Search for the cell housing the specified text and yield its [X, Y] center coordinate. 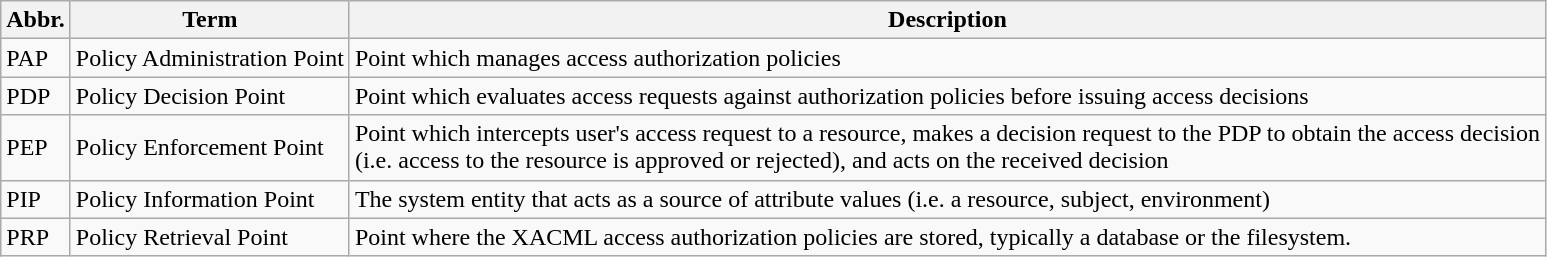
Point which evaluates access requests against authorization policies before issuing access decisions [947, 96]
PRP [36, 237]
The system entity that acts as a source of attribute values (i.e. a resource, subject, environment) [947, 199]
Abbr. [36, 20]
PDP [36, 96]
PEP [36, 148]
Description [947, 20]
Point which manages access authorization policies [947, 58]
Term [210, 20]
PAP [36, 58]
Policy Decision Point [210, 96]
Policy Information Point [210, 199]
PIP [36, 199]
Policy Retrieval Point [210, 237]
Policy Administration Point [210, 58]
Point where the XACML access authorization policies are stored, typically a database or the filesystem. [947, 237]
Policy Enforcement Point [210, 148]
